For the text-containing cell, return its midpoint in (X, Y) coordinate format. 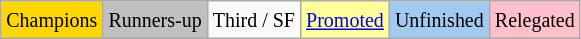
Runners-up (155, 20)
Third / SF (254, 20)
Unfinished (439, 20)
Relegated (534, 20)
Promoted (346, 20)
Champions (52, 20)
